Search for the cell housing the specified text and yield its [x, y] center coordinate. 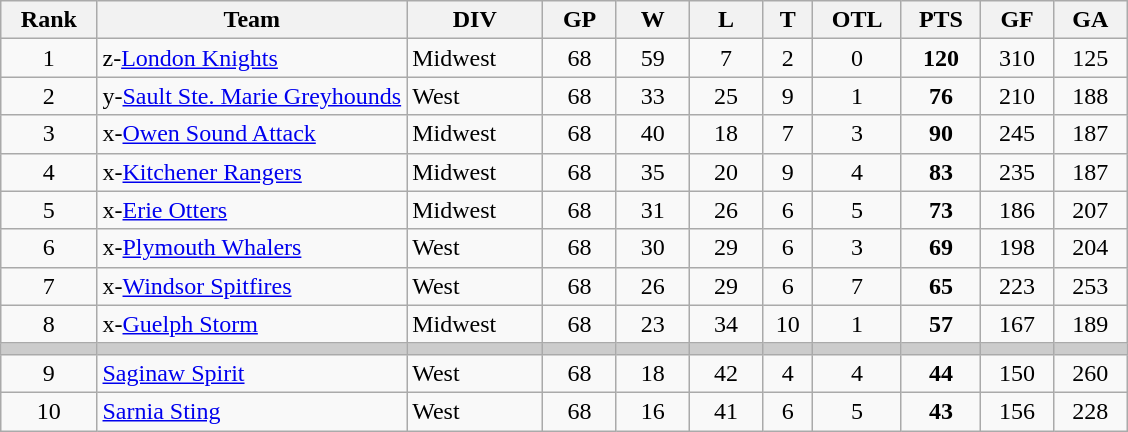
33 [652, 96]
42 [726, 373]
20 [726, 172]
8 [49, 324]
Saginaw Spirit [252, 373]
x-Owen Sound Attack [252, 134]
69 [940, 248]
125 [1090, 58]
x-Windsor Spitfires [252, 286]
59 [652, 58]
44 [940, 373]
0 [858, 58]
167 [1016, 324]
189 [1090, 324]
188 [1090, 96]
Rank [49, 20]
228 [1090, 411]
41 [726, 411]
210 [1016, 96]
245 [1016, 134]
x-Kitchener Rangers [252, 172]
GP [580, 20]
23 [652, 324]
198 [1016, 248]
GA [1090, 20]
30 [652, 248]
z-London Knights [252, 58]
PTS [940, 20]
223 [1016, 286]
x-Plymouth Whalers [252, 248]
Sarnia Sting [252, 411]
43 [940, 411]
35 [652, 172]
T [788, 20]
76 [940, 96]
40 [652, 134]
OTL [858, 20]
83 [940, 172]
25 [726, 96]
156 [1016, 411]
y-Sault Ste. Marie Greyhounds [252, 96]
90 [940, 134]
73 [940, 210]
16 [652, 411]
x-Guelph Storm [252, 324]
Team [252, 20]
DIV [475, 20]
235 [1016, 172]
204 [1090, 248]
120 [940, 58]
W [652, 20]
65 [940, 286]
260 [1090, 373]
57 [940, 324]
150 [1016, 373]
L [726, 20]
GF [1016, 20]
34 [726, 324]
310 [1016, 58]
186 [1016, 210]
253 [1090, 286]
31 [652, 210]
207 [1090, 210]
x-Erie Otters [252, 210]
